Determine the (X, Y) coordinate at the center of the cell enclosing the given text.  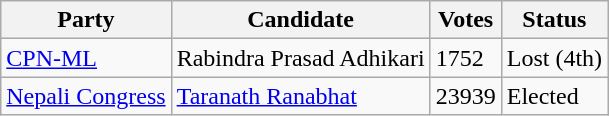
Elected (554, 96)
Lost (4th) (554, 58)
1752 (466, 58)
Votes (466, 20)
23939 (466, 96)
Status (554, 20)
Rabindra Prasad Adhikari (300, 58)
Taranath Ranabhat (300, 96)
Candidate (300, 20)
Nepali Congress (86, 96)
Party (86, 20)
CPN-ML (86, 58)
